For the text-containing cell, return its midpoint in [X, Y] coordinate format. 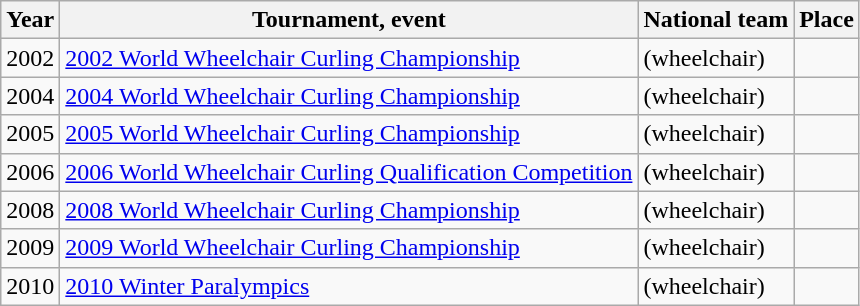
2002 [30, 58]
2005 [30, 134]
2009 [30, 248]
2006 [30, 172]
Place [827, 20]
2008 World Wheelchair Curling Championship [349, 210]
2008 [30, 210]
National team [716, 20]
2002 World Wheelchair Curling Championship [349, 58]
2004 [30, 96]
Tournament, event [349, 20]
2005 World Wheelchair Curling Championship [349, 134]
2010 Winter Paralympics [349, 286]
2006 World Wheelchair Curling Qualification Competition [349, 172]
2009 World Wheelchair Curling Championship [349, 248]
2004 World Wheelchair Curling Championship [349, 96]
Year [30, 20]
2010 [30, 286]
